Return the [x, y] coordinate for the center point of the cell that contains the specified text.  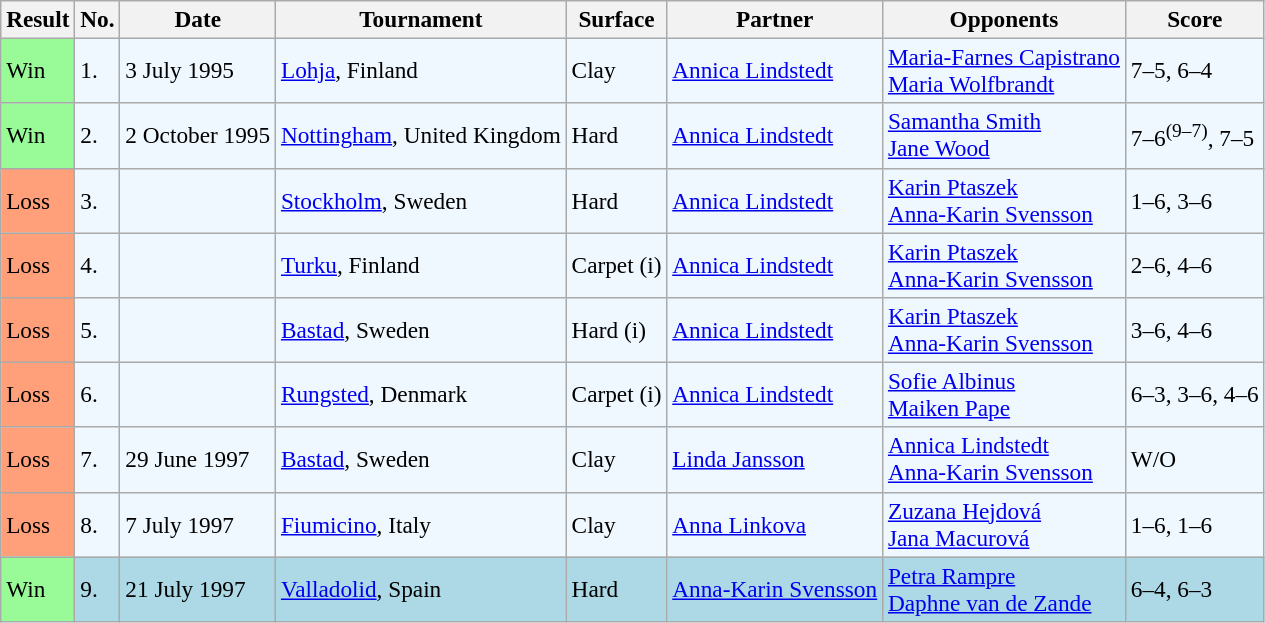
3–6, 4–6 [1194, 330]
Maria-Farnes Capistrano Maria Wolfbrandt [1004, 70]
5. [98, 330]
Date [198, 19]
6–4, 6–3 [1194, 588]
Annica Lindstedt Anna-Karin Svensson [1004, 460]
Anna-Karin Svensson [775, 588]
4. [98, 264]
1–6, 1–6 [1194, 524]
Turku, Finland [422, 264]
Valladolid, Spain [422, 588]
8. [98, 524]
Nottingham, United Kingdom [422, 136]
Stockholm, Sweden [422, 200]
2–6, 4–6 [1194, 264]
Rungsted, Denmark [422, 394]
2. [98, 136]
Petra Rampre Daphne van de Zande [1004, 588]
Result [38, 19]
7–5, 6–4 [1194, 70]
1. [98, 70]
W/O [1194, 460]
Zuzana Hejdová Jana Macurová [1004, 524]
No. [98, 19]
9. [98, 588]
3 July 1995 [198, 70]
Opponents [1004, 19]
6–3, 3–6, 4–6 [1194, 394]
7. [98, 460]
7 July 1997 [198, 524]
Score [1194, 19]
Lohja, Finland [422, 70]
Samantha Smith Jane Wood [1004, 136]
Fiumicino, Italy [422, 524]
1–6, 3–6 [1194, 200]
Linda Jansson [775, 460]
6. [98, 394]
3. [98, 200]
Hard (i) [616, 330]
Surface [616, 19]
21 July 1997 [198, 588]
Partner [775, 19]
Tournament [422, 19]
7–6(9–7), 7–5 [1194, 136]
29 June 1997 [198, 460]
2 October 1995 [198, 136]
Anna Linkova [775, 524]
Sofie Albinus Maiken Pape [1004, 394]
